Return the (X, Y) coordinate for the center point of the cell that contains the specified text.  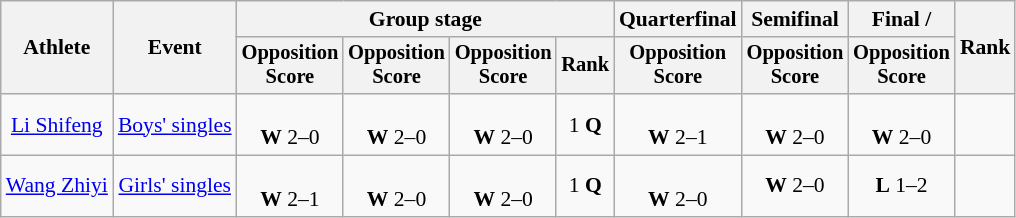
Girls' singles (175, 186)
Final / (902, 19)
Event (175, 48)
Wang Zhiyi (57, 186)
Athlete (57, 48)
Boys' singles (175, 124)
Li Shifeng (57, 124)
L 1–2 (902, 186)
Quarterfinal (678, 19)
Group stage (426, 19)
Semifinal (796, 19)
